Extract the (X, Y) coordinate from the center of the cell holding the provided text.  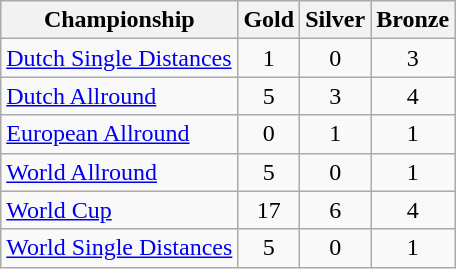
Dutch Allround (120, 96)
Dutch Single Distances (120, 58)
World Single Distances (120, 248)
World Cup (120, 210)
6 (336, 210)
European Allround (120, 134)
17 (269, 210)
Gold (269, 20)
World Allround (120, 172)
Championship (120, 20)
Silver (336, 20)
Bronze (413, 20)
